Identify which cell holds the provided text, then report its [x, y] central coordinate. 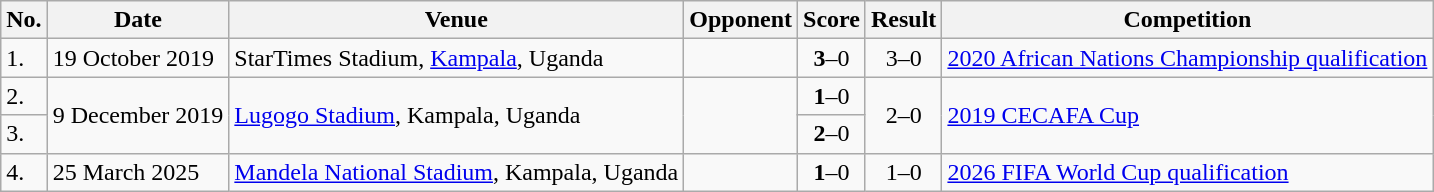
25 March 2025 [138, 172]
No. [24, 20]
Lugogo Stadium, Kampala, Uganda [456, 115]
Date [138, 20]
Venue [456, 20]
StarTimes Stadium, Kampala, Uganda [456, 58]
19 October 2019 [138, 58]
9 December 2019 [138, 115]
1. [24, 58]
2020 African Nations Championship qualification [1188, 58]
Opponent [741, 20]
3. [24, 134]
Mandela National Stadium, Kampala, Uganda [456, 172]
2. [24, 96]
Score [832, 20]
Result [903, 20]
Competition [1188, 20]
4. [24, 172]
2019 CECAFA Cup [1188, 115]
2026 FIFA World Cup qualification [1188, 172]
